Search for the cell housing the specified text and yield its (x, y) center coordinate. 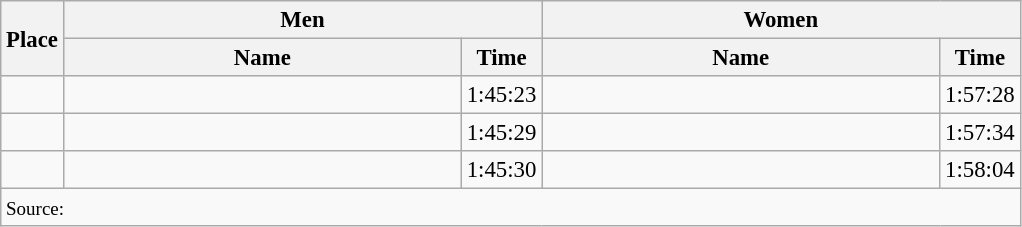
Source: (510, 208)
Men (302, 20)
Women (781, 20)
1:45:29 (501, 133)
1:45:23 (501, 95)
1:45:30 (501, 170)
1:58:04 (980, 170)
1:57:34 (980, 133)
1:57:28 (980, 95)
Place (32, 38)
